For the text-containing cell, return its midpoint in [X, Y] coordinate format. 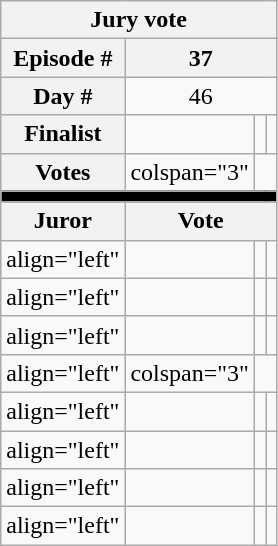
Episode # [63, 58]
Jury vote [139, 20]
Juror [63, 221]
Finalist [63, 134]
46 [201, 96]
Votes [63, 172]
Vote [201, 221]
Day # [63, 96]
37 [201, 58]
